Output the [x, y] coordinate of the center of the cell containing the given text.  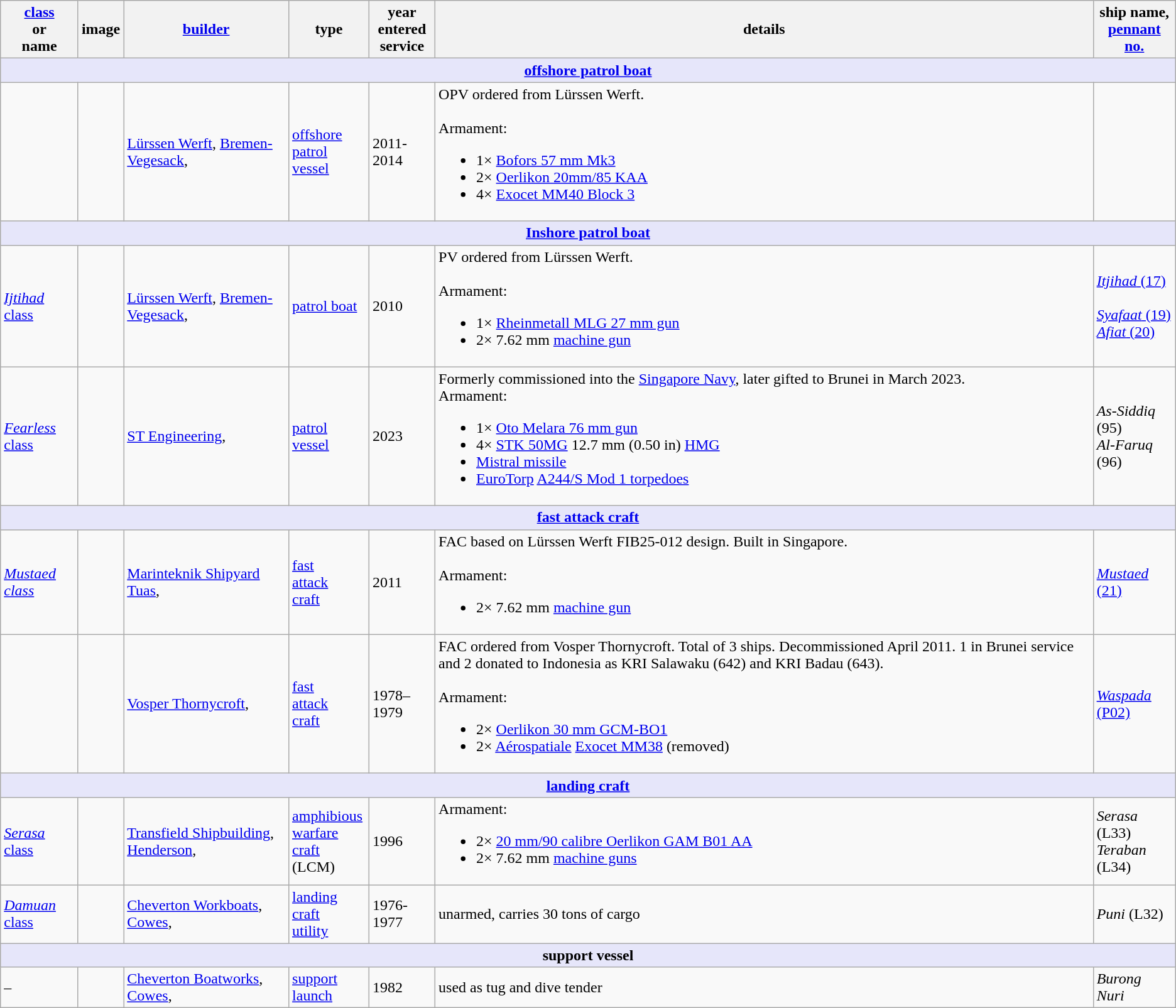
used as tug and dive tender [765, 987]
offshore patrol boat [588, 70]
details [765, 30]
Transfield Shipbuilding, Henderson, [206, 841]
PV ordered from Lürssen Werft.Armament:1× Rheinmetall MLG 27 mm gun2× 7.62 mm machine gun [765, 306]
support vessel [588, 955]
– [40, 987]
fast attack craft [588, 518]
Vosper Thornycroft, [206, 703]
OPV ordered from Lürssen Werft.Armament:1× Bofors 57 mm Mk32× Oerlikon 20mm/85 KAA4× Exocet MM40 Block 3 [765, 152]
Mustaed class [40, 582]
amphibiouswarfarecraft(LCM) [329, 841]
yearenteredservice [402, 30]
ship name,pennantno. [1135, 30]
Cheverton Workboats, Cowes, [206, 914]
builder [206, 30]
1978–1979 [402, 703]
Fearless class [40, 436]
1982 [402, 987]
1976-1977 [402, 914]
2011-2014 [402, 152]
patrol boat [329, 306]
2011 [402, 582]
2023 [402, 436]
Serasa (L33)Teraban (L34) [1135, 841]
Ijtihad class [40, 306]
type [329, 30]
offshorepatrolvessel [329, 152]
Itjihad (17)Syafaat (19)Afiat (20) [1135, 306]
Serasa class [40, 841]
Cheverton Boatworks, Cowes, [206, 987]
classorname [40, 30]
Inshore patrol boat [588, 233]
1996 [402, 841]
landingcraftutility [329, 914]
FAC based on Lürssen Werft FIB25-012 design. Built in Singapore.Armament:2× 7.62 mm machine gun [765, 582]
landing craft [588, 785]
unarmed, carries 30 tons of cargo [765, 914]
patrol vessel [329, 436]
As-Siddiq (95)Al-Faruq (96) [1135, 436]
ST Engineering, [206, 436]
Mustaed (21) [1135, 582]
Burong Nuri [1135, 987]
Puni (L32) [1135, 914]
image [101, 30]
supportlaunch [329, 987]
Damuan class [40, 914]
Marinteknik Shipyard Tuas, [206, 582]
2010 [402, 306]
Waspada (P02) [1135, 703]
Armament:2× 20 mm/90 calibre Oerlikon GAM B01 AA2× 7.62 mm machine guns [765, 841]
